Extract the (x, y) coordinate from the center of the cell holding the provided text.  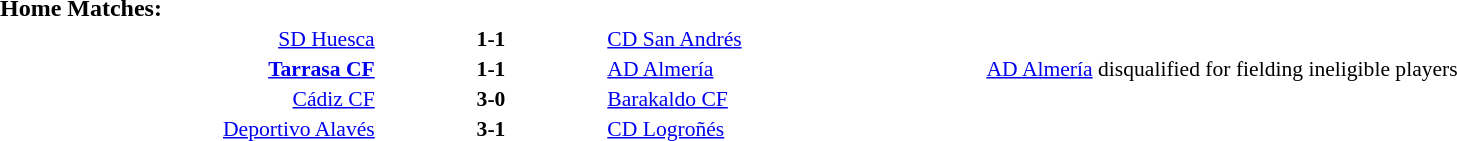
Barakaldo CF (795, 98)
CD San Andrés (795, 38)
AD Almería (795, 68)
3-0 (492, 98)
